Detect which cell encompasses the target text, then output its (X, Y) center coordinate. 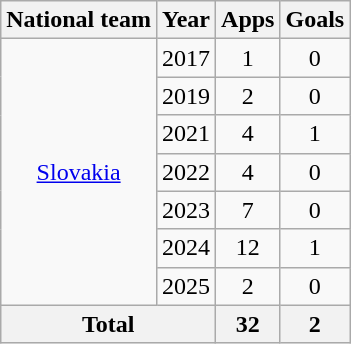
Slovakia (79, 172)
Goals (315, 20)
Year (186, 20)
12 (248, 248)
2023 (186, 210)
32 (248, 324)
2022 (186, 172)
2024 (186, 248)
2021 (186, 134)
Apps (248, 20)
7 (248, 210)
2025 (186, 286)
2017 (186, 58)
Total (108, 324)
2019 (186, 96)
National team (79, 20)
